Scan for the cell matching the given text and deliver its (x, y) coordinate at center. 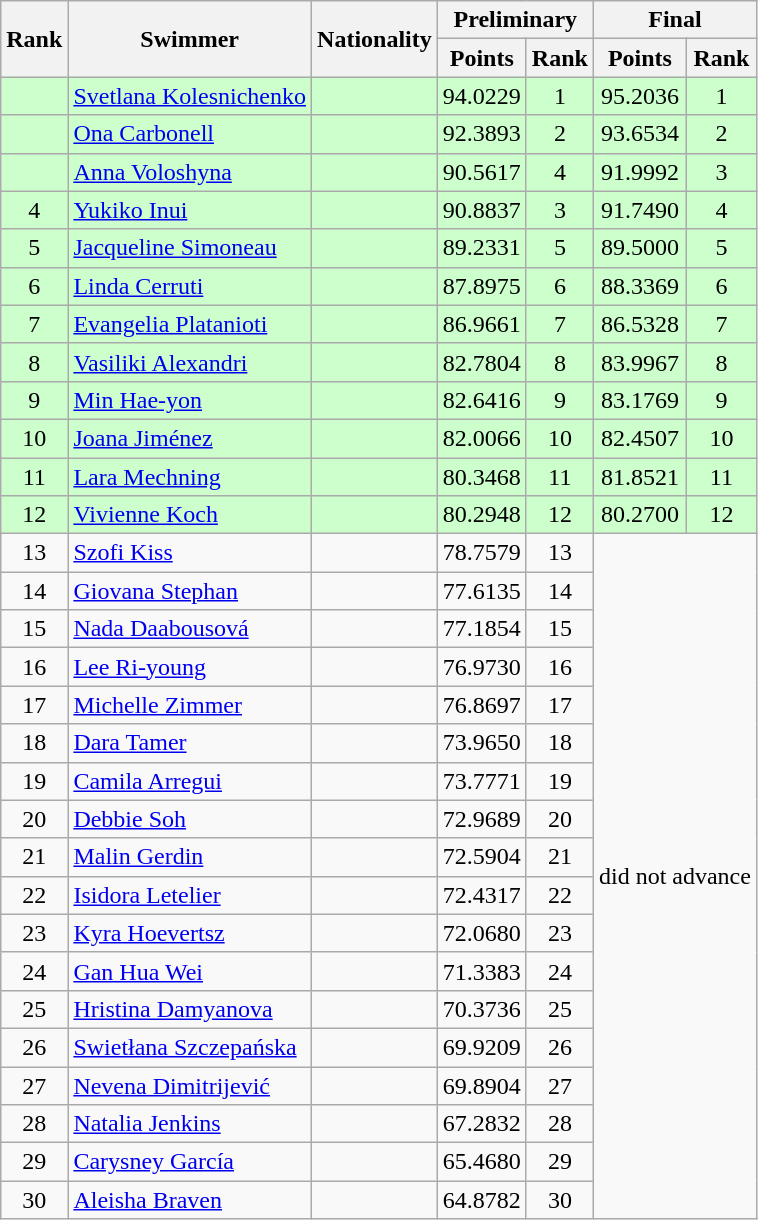
73.7771 (482, 781)
Dara Tamer (190, 743)
Nationality (375, 39)
81.8521 (640, 477)
70.3736 (482, 1009)
Min Hae-yon (190, 400)
Giovana Stephan (190, 591)
92.3893 (482, 134)
83.9967 (640, 362)
77.6135 (482, 591)
72.4317 (482, 895)
88.3369 (640, 286)
Svetlana Kolesnichenko (190, 96)
Nada Daabousová (190, 629)
77.1854 (482, 629)
did not advance (674, 876)
Swimmer (190, 39)
76.9730 (482, 667)
72.5904 (482, 857)
87.8975 (482, 286)
Vivienne Koch (190, 515)
93.6534 (640, 134)
86.5328 (640, 324)
86.9661 (482, 324)
71.3383 (482, 971)
Lara Mechning (190, 477)
Debbie Soh (190, 819)
78.7579 (482, 553)
Gan Hua Wei (190, 971)
69.9209 (482, 1047)
Malin Gerdin (190, 857)
Carysney García (190, 1162)
Final (674, 20)
Michelle Zimmer (190, 705)
91.9992 (640, 172)
Yukiko Inui (190, 210)
Jacqueline Simoneau (190, 248)
Ona Carbonell (190, 134)
95.2036 (640, 96)
89.2331 (482, 248)
Lee Ri-young (190, 667)
82.4507 (640, 438)
90.5617 (482, 172)
Vasiliki Alexandri (190, 362)
Szofi Kiss (190, 553)
82.7804 (482, 362)
Natalia Jenkins (190, 1124)
67.2832 (482, 1124)
Swietłana Szczepańska (190, 1047)
90.8837 (482, 210)
82.6416 (482, 400)
72.0680 (482, 933)
73.9650 (482, 743)
Joana Jiménez (190, 438)
Preliminary (515, 20)
Aleisha Braven (190, 1200)
Evangelia Platanioti (190, 324)
91.7490 (640, 210)
80.2948 (482, 515)
80.3468 (482, 477)
69.8904 (482, 1085)
Hristina Damyanova (190, 1009)
65.4680 (482, 1162)
94.0229 (482, 96)
72.9689 (482, 819)
Isidora Letelier (190, 895)
76.8697 (482, 705)
83.1769 (640, 400)
Camila Arregui (190, 781)
Anna Voloshyna (190, 172)
Linda Cerruti (190, 286)
89.5000 (640, 248)
Kyra Hoevertsz (190, 933)
82.0066 (482, 438)
64.8782 (482, 1200)
Nevena Dimitrijević (190, 1085)
80.2700 (640, 515)
